Locate the cell with the specified text and output its (x, y) center coordinate. 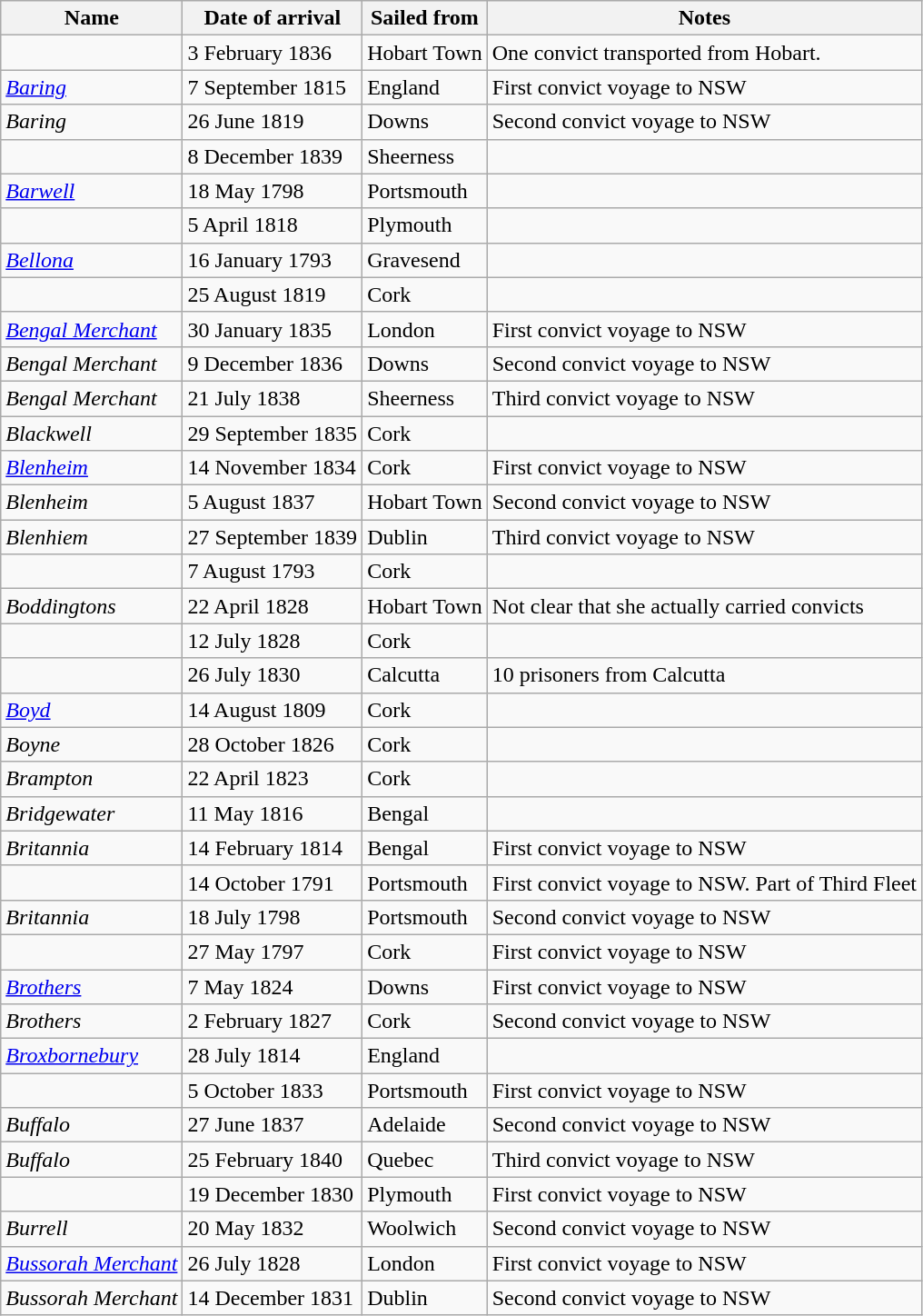
21 July 1838 (273, 398)
14 August 1809 (273, 710)
7 May 1824 (273, 986)
Broxbornebury (92, 1056)
14 February 1814 (273, 848)
22 April 1828 (273, 606)
Barwell (92, 191)
5 April 1818 (273, 225)
One convict transported from Hobart. (704, 53)
26 July 1828 (273, 1263)
Bellona (92, 260)
Sailed from (425, 18)
First convict voyage to NSW. Part of Third Fleet (704, 882)
Notes (704, 18)
Boddingtons (92, 606)
26 June 1819 (273, 122)
20 May 1832 (273, 1229)
5 October 1833 (273, 1091)
12 July 1828 (273, 641)
9 December 1836 (273, 364)
Quebec (425, 1160)
7 September 1815 (273, 87)
18 July 1798 (273, 917)
Blenhiem (92, 537)
Date of arrival (273, 18)
14 November 1834 (273, 468)
26 July 1830 (273, 675)
14 October 1791 (273, 882)
16 January 1793 (273, 260)
14 December 1831 (273, 1298)
Blackwell (92, 434)
28 July 1814 (273, 1056)
25 February 1840 (273, 1160)
27 September 1839 (273, 537)
Gravesend (425, 260)
Woolwich (425, 1229)
10 prisoners from Calcutta (704, 675)
8 December 1839 (273, 156)
Name (92, 18)
29 September 1835 (273, 434)
Boyd (92, 710)
Calcutta (425, 675)
28 October 1826 (273, 744)
19 December 1830 (273, 1194)
Not clear that she actually carried convicts (704, 606)
22 April 1823 (273, 779)
11 May 1816 (273, 813)
Bridgewater (92, 813)
30 January 1835 (273, 329)
Boyne (92, 744)
25 August 1819 (273, 294)
27 May 1797 (273, 952)
27 June 1837 (273, 1125)
Adelaide (425, 1125)
5 August 1837 (273, 503)
7 August 1793 (273, 572)
3 February 1836 (273, 53)
Burrell (92, 1229)
18 May 1798 (273, 191)
Brampton (92, 779)
2 February 1827 (273, 1022)
